Return the (x, y) coordinate for the center point of the cell that contains the specified text.  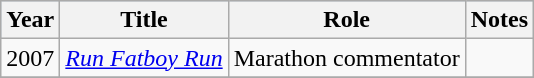
Run Fatboy Run (144, 58)
2007 (30, 58)
Notes (499, 20)
Title (144, 20)
Role (346, 20)
Year (30, 20)
Marathon commentator (346, 58)
